For the text-containing cell, return its midpoint in [X, Y] coordinate format. 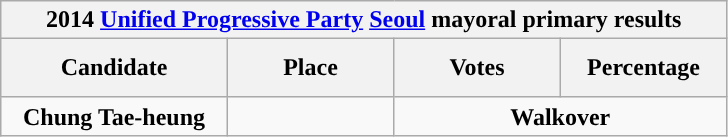
Votes [477, 68]
2014 Unified Progressive Party Seoul mayoral primary results [364, 20]
Candidate [114, 68]
Place [310, 68]
Walkover [560, 116]
Chung Tae-heung [114, 116]
Percentage [643, 68]
